Pinpoint the cell where the given text exists, returning its [X, Y] midpoint coordinate. 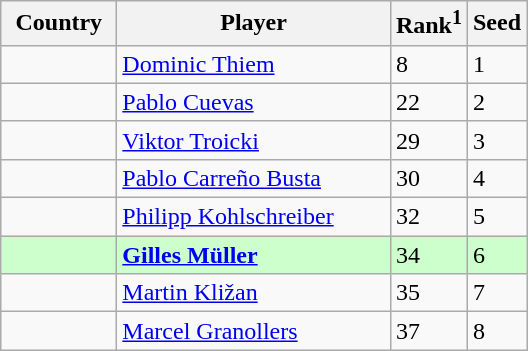
Philipp Kohlschreiber [254, 217]
30 [428, 178]
Pablo Cuevas [254, 102]
1 [496, 64]
32 [428, 217]
2 [496, 102]
Pablo Carreño Busta [254, 178]
6 [496, 255]
22 [428, 102]
Seed [496, 24]
Gilles Müller [254, 255]
Viktor Troicki [254, 140]
5 [496, 217]
Martin Kližan [254, 293]
7 [496, 293]
3 [496, 140]
35 [428, 293]
4 [496, 178]
Player [254, 24]
34 [428, 255]
Marcel Granollers [254, 331]
Dominic Thiem [254, 64]
29 [428, 140]
37 [428, 331]
Rank1 [428, 24]
Country [59, 24]
